Pinpoint the cell where the given text exists, returning its [x, y] midpoint coordinate. 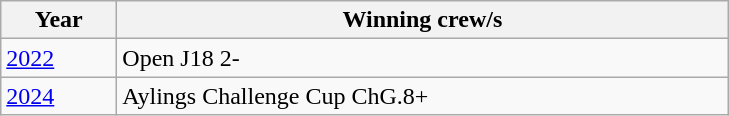
Open J18 2- [422, 58]
Winning crew/s [422, 20]
Aylings Challenge Cup ChG.8+ [422, 96]
2024 [59, 96]
Year [59, 20]
2022 [59, 58]
